Find where the given text appears and provide that cell's center as (x, y) coordinate. 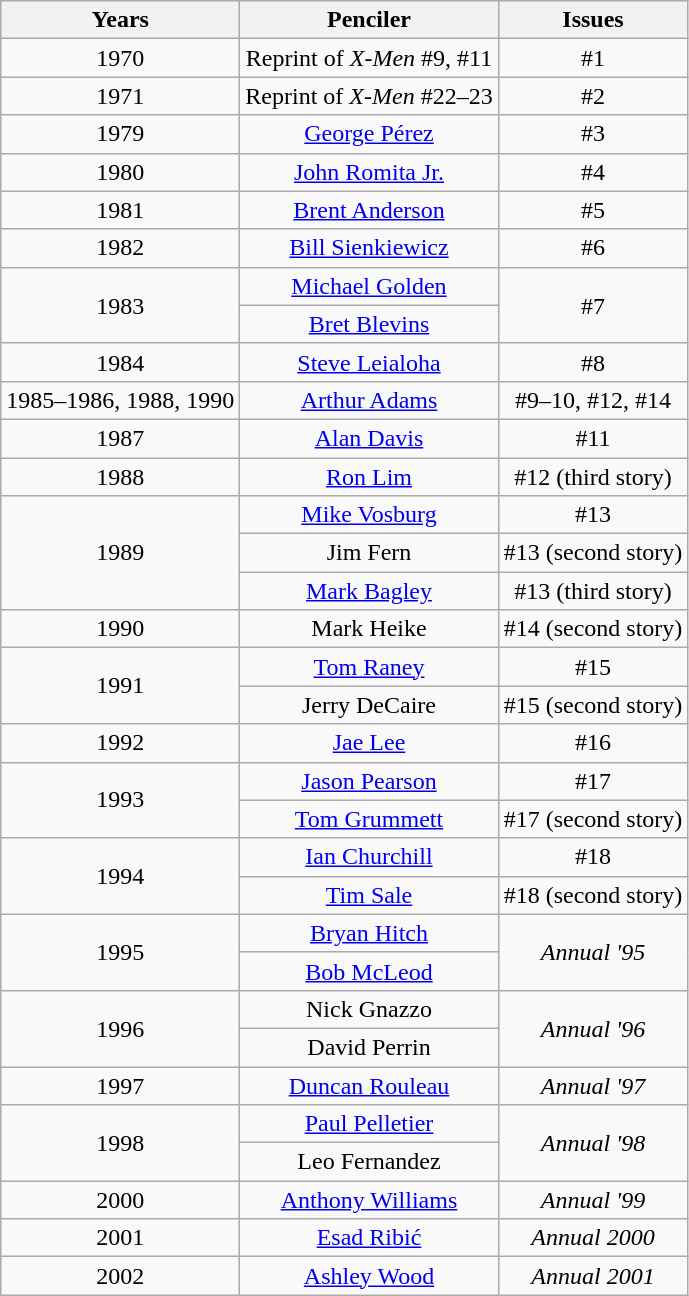
Ian Churchill (369, 857)
1982 (120, 248)
2000 (120, 1200)
#16 (593, 743)
Issues (593, 20)
#1 (593, 58)
#13 (593, 515)
Leo Fernandez (369, 1162)
Esad Ribić (369, 1238)
1989 (120, 553)
Mike Vosburg (369, 515)
1997 (120, 1085)
#2 (593, 96)
1994 (120, 876)
Michael Golden (369, 286)
Bryan Hitch (369, 933)
1993 (120, 800)
1971 (120, 96)
2002 (120, 1276)
Steve Leialoha (369, 362)
1979 (120, 134)
#4 (593, 172)
1996 (120, 1028)
Annual '97 (593, 1085)
#13 (third story) (593, 591)
Jae Lee (369, 743)
Penciler (369, 20)
Alan Davis (369, 438)
#7 (593, 305)
1987 (120, 438)
Reprint of X-Men #22–23 (369, 96)
Tom Raney (369, 667)
#17 (second story) (593, 819)
1998 (120, 1143)
George Pérez (369, 134)
Years (120, 20)
#15 (593, 667)
#8 (593, 362)
Tim Sale (369, 895)
1988 (120, 477)
1981 (120, 210)
#13 (second story) (593, 553)
Jerry DeCaire (369, 705)
Paul Pelletier (369, 1124)
Annual '98 (593, 1143)
#14 (second story) (593, 629)
#9–10, #12, #14 (593, 400)
1992 (120, 743)
#18 (second story) (593, 895)
Ashley Wood (369, 1276)
Jason Pearson (369, 781)
Ron Lim (369, 477)
Annual '96 (593, 1028)
2001 (120, 1238)
1985–1986, 1988, 1990 (120, 400)
Bob McLeod (369, 971)
#15 (second story) (593, 705)
Mark Bagley (369, 591)
David Perrin (369, 1047)
Annual '99 (593, 1200)
#11 (593, 438)
1983 (120, 305)
Arthur Adams (369, 400)
#17 (593, 781)
Nick Gnazzo (369, 1009)
John Romita Jr. (369, 172)
#3 (593, 134)
Annual 2001 (593, 1276)
#12 (third story) (593, 477)
Annual '95 (593, 952)
#18 (593, 857)
1991 (120, 686)
1984 (120, 362)
1995 (120, 952)
Tom Grummett (369, 819)
Duncan Rouleau (369, 1085)
Brent Anderson (369, 210)
Mark Heike (369, 629)
Annual 2000 (593, 1238)
Bret Blevins (369, 324)
Anthony Williams (369, 1200)
Bill Sienkiewicz (369, 248)
#6 (593, 248)
#5 (593, 210)
1990 (120, 629)
1970 (120, 58)
1980 (120, 172)
Reprint of X-Men #9, #11 (369, 58)
Jim Fern (369, 553)
